Return the (x, y) coordinate for the center point of the cell that contains the specified text.  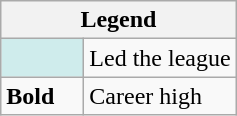
Bold (42, 96)
Career high (160, 96)
Led the league (160, 58)
Legend (118, 20)
